Find where the given text appears and provide that cell's center as [x, y] coordinate. 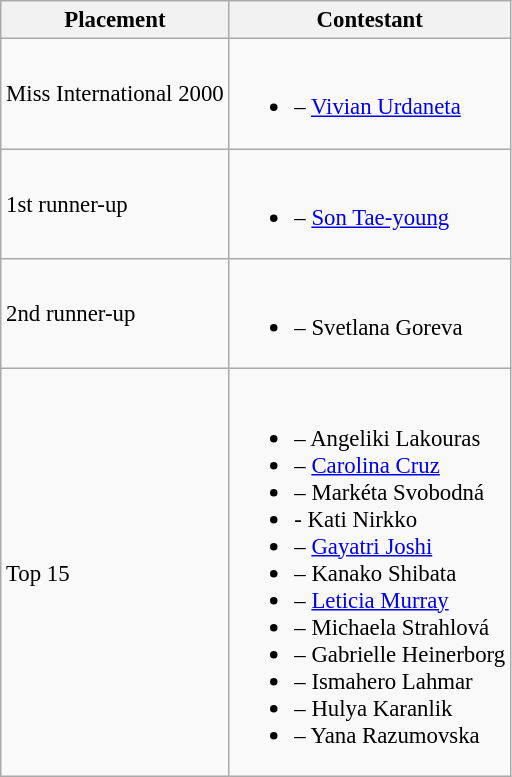
– Vivian Urdaneta [370, 94]
– Son Tae-young [370, 204]
1st runner-up [115, 204]
2nd runner-up [115, 314]
– Svetlana Goreva [370, 314]
Contestant [370, 20]
Placement [115, 20]
Top 15 [115, 572]
Miss International 2000 [115, 94]
